Search for the cell housing the specified text and yield its (x, y) center coordinate. 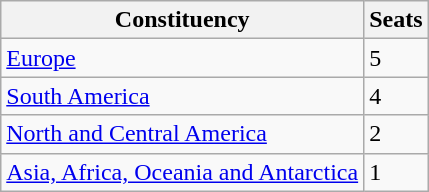
5 (396, 58)
1 (396, 172)
Asia, Africa, Oceania and Antarctica (182, 172)
2 (396, 134)
South America (182, 96)
4 (396, 96)
Constituency (182, 20)
Seats (396, 20)
North and Central America (182, 134)
Europe (182, 58)
